From the cell containing the given text, extract its center point as [X, Y] coordinate. 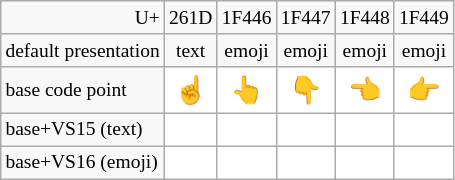
1F446 [246, 18]
base+VS16 (emoji) [83, 162]
👆 [246, 90]
1F449 [424, 18]
👉 [424, 90]
☝ [190, 90]
👇 [306, 90]
base+VS15 (text) [83, 130]
👈 [364, 90]
default presentation [83, 50]
261D [190, 18]
text [190, 50]
1F448 [364, 18]
base code point [83, 90]
U+ [83, 18]
1F447 [306, 18]
